Identify which cell holds the provided text, then report its [X, Y] central coordinate. 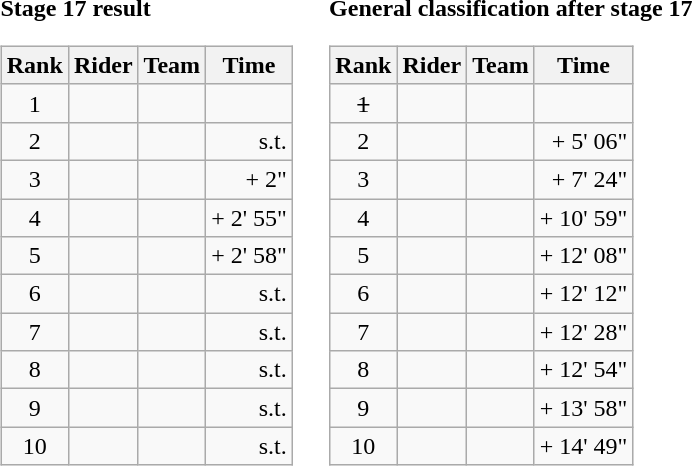
+ 2" [250, 179]
+ 2' 58" [250, 256]
+ 10' 59" [584, 217]
+ 12' 12" [584, 294]
+ 5' 06" [584, 141]
+ 12' 08" [584, 256]
+ 13' 58" [584, 408]
+ 14' 49" [584, 446]
+ 2' 55" [250, 217]
+ 7' 24" [584, 179]
+ 12' 54" [584, 370]
+ 12' 28" [584, 332]
